Scan for the cell matching the given text and deliver its [X, Y] coordinate at center. 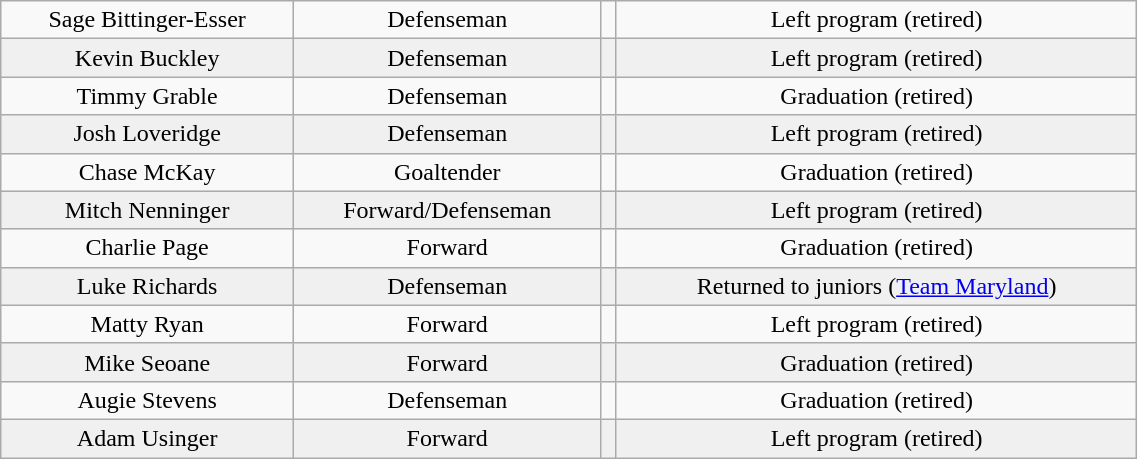
Charlie Page [148, 248]
Josh Loveridge [148, 134]
Augie Stevens [148, 400]
Timmy Grable [148, 96]
Forward/Defenseman [448, 210]
Mike Seoane [148, 362]
Chase McKay [148, 172]
Mitch Nenninger [148, 210]
Returned to juniors (Team Maryland) [876, 286]
Matty Ryan [148, 324]
Adam Usinger [148, 438]
Sage Bittinger-Esser [148, 20]
Goaltender [448, 172]
Kevin Buckley [148, 58]
Luke Richards [148, 286]
